Return the (x, y) coordinate for the center point of the cell that contains the specified text.  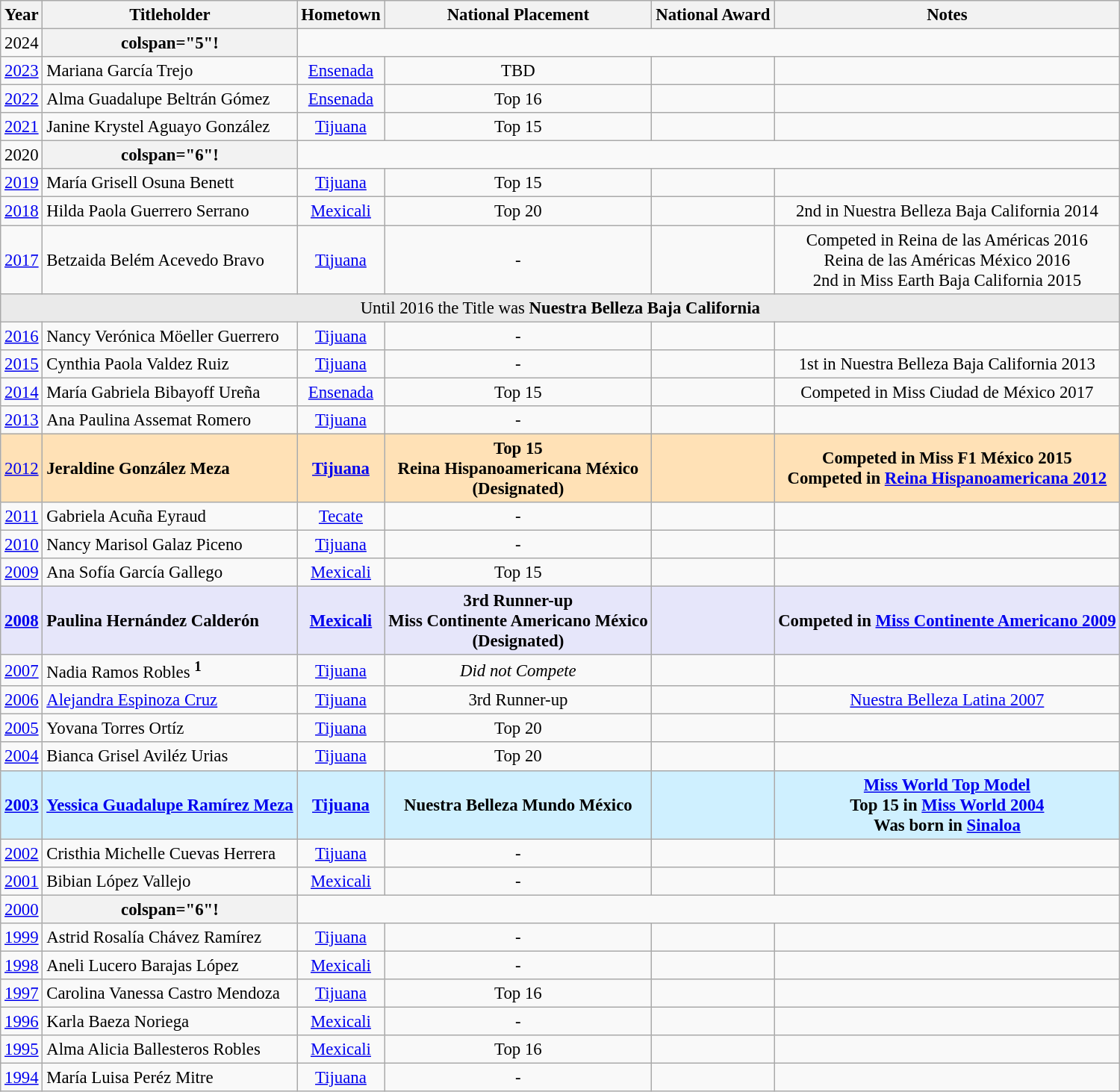
colspan="5"! (170, 43)
Carolina Vanessa Castro Mendoza (170, 993)
TBD (518, 71)
Miss World Top ModelTop 15 in Miss World 2004Was born in Sinaloa (947, 805)
Nancy Marisol Galaz Piceno (170, 544)
2007 (22, 670)
2002 (22, 853)
Cynthia Paola Valdez Ruiz (170, 364)
Bibian López Vallejo (170, 881)
2020 (22, 155)
2015 (22, 364)
Aneli Lucero Barajas López (170, 965)
1996 (22, 1021)
2019 (22, 183)
Paulina Hernández Calderón (170, 621)
Jeraldine González Meza (170, 468)
Nadia Ramos Robles 1 (170, 670)
2012 (22, 468)
2014 (22, 392)
Competed in Miss Continente Americano 2009 (947, 621)
Nancy Verónica Möeller Guerrero (170, 336)
Ana Sofía García Gallego (170, 572)
1995 (22, 1049)
Bianca Grisel Aviléz Urias (170, 757)
Top 15Reina Hispanoamericana México(Designated) (518, 468)
2009 (22, 572)
2011 (22, 517)
National Award (713, 15)
Until 2016 the Title was Nuestra Belleza Baja California (560, 308)
Competed in Miss Ciudad de México 2017 (947, 392)
2005 (22, 728)
2021 (22, 127)
2004 (22, 757)
Competed in Miss F1 México 2015Competed in Reina Hispanoamericana 2012 (947, 468)
Titleholder (170, 15)
2017 (22, 260)
1998 (22, 965)
María Luisa Peréz Mitre (170, 1078)
2001 (22, 881)
Astrid Rosalía Chávez Ramírez (170, 937)
Betzaida Belém Acevedo Bravo (170, 260)
2024 (22, 43)
3rd Runner-upMiss Continente Americano México(Designated) (518, 621)
Alejandra Espinoza Cruz (170, 700)
Year (22, 15)
2013 (22, 420)
1994 (22, 1078)
Karla Baeza Noriega (170, 1021)
Alma Guadalupe Beltrán Gómez (170, 99)
Competed in Reina de las Américas 2016Reina de las Américas México 20162nd in Miss Earth Baja California 2015 (947, 260)
Yessica Guadalupe Ramírez Meza (170, 805)
Janine Krystel Aguayo González (170, 127)
Did not Compete (518, 670)
2000 (22, 909)
National Placement (518, 15)
1997 (22, 993)
3rd Runner-up (518, 700)
Nuestra Belleza Latina 2007 (947, 700)
2023 (22, 71)
2nd in Nuestra Belleza Baja California 2014 (947, 211)
2006 (22, 700)
2022 (22, 99)
Hometown (340, 15)
Alma Alicia Ballesteros Robles (170, 1049)
2003 (22, 805)
2018 (22, 211)
Tecate (340, 517)
1999 (22, 937)
Notes (947, 15)
María Grisell Osuna Benett (170, 183)
Hilda Paola Guerrero Serrano (170, 211)
2010 (22, 544)
Gabriela Acuña Eyraud (170, 517)
María Gabriela Bibayoff Ureña (170, 392)
Ana Paulina Assemat Romero (170, 420)
1st in Nuestra Belleza Baja California 2013 (947, 364)
2008 (22, 621)
Cristhia Michelle Cuevas Herrera (170, 853)
Yovana Torres Ortíz (170, 728)
2016 (22, 336)
Nuestra Belleza Mundo México (518, 805)
Mariana García Trejo (170, 71)
